Return the [x, y] coordinate for the center point of the cell that contains the specified text.  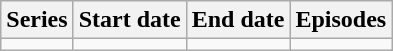
End date [238, 20]
Series [37, 20]
Episodes [341, 20]
Start date [130, 20]
